Scan for the cell matching the given text and deliver its (X, Y) coordinate at center. 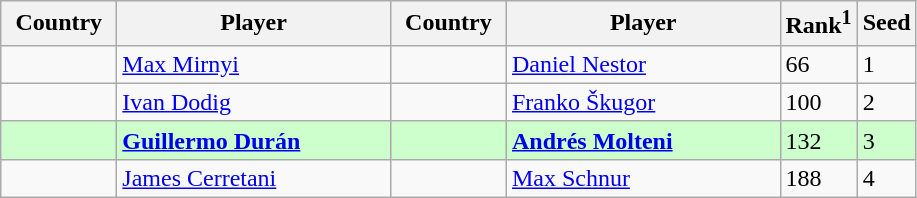
Andrés Molteni (643, 140)
James Cerretani (254, 178)
132 (818, 140)
66 (818, 64)
Seed (886, 24)
Rank1 (818, 24)
188 (818, 178)
100 (818, 102)
Franko Škugor (643, 102)
1 (886, 64)
3 (886, 140)
Max Schnur (643, 178)
Guillermo Durán (254, 140)
Max Mirnyi (254, 64)
2 (886, 102)
Daniel Nestor (643, 64)
4 (886, 178)
Ivan Dodig (254, 102)
